Extract the (x, y) coordinate from the center of the cell holding the provided text.  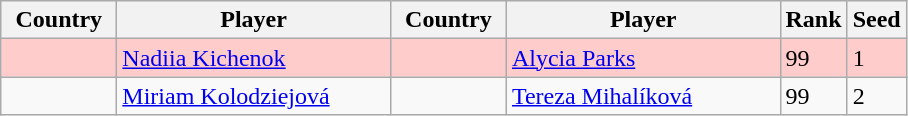
Miriam Kolodziejová (254, 96)
1 (876, 58)
Rank (814, 20)
2 (876, 96)
Tereza Mihalíková (643, 96)
Seed (876, 20)
Nadiia Kichenok (254, 58)
Alycia Parks (643, 58)
